Pinpoint the cell where the given text exists, returning its [x, y] midpoint coordinate. 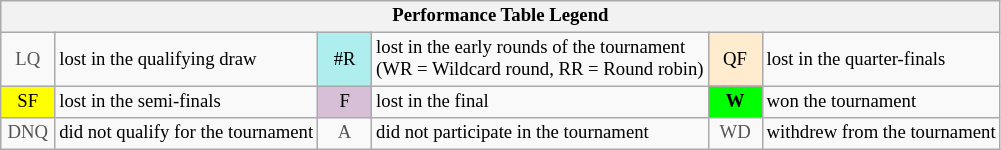
F [345, 102]
lost in the qualifying draw [186, 60]
A [345, 134]
did not qualify for the tournament [186, 134]
won the tournament [881, 102]
LQ [28, 60]
lost in the semi-finals [186, 102]
lost in the final [540, 102]
WD [735, 134]
Performance Table Legend [500, 16]
lost in the quarter-finals [881, 60]
QF [735, 60]
W [735, 102]
lost in the early rounds of the tournament(WR = Wildcard round, RR = Round robin) [540, 60]
SF [28, 102]
#R [345, 60]
did not participate in the tournament [540, 134]
DNQ [28, 134]
withdrew from the tournament [881, 134]
